Determine the [x, y] coordinate at the center of the cell enclosing the given text.  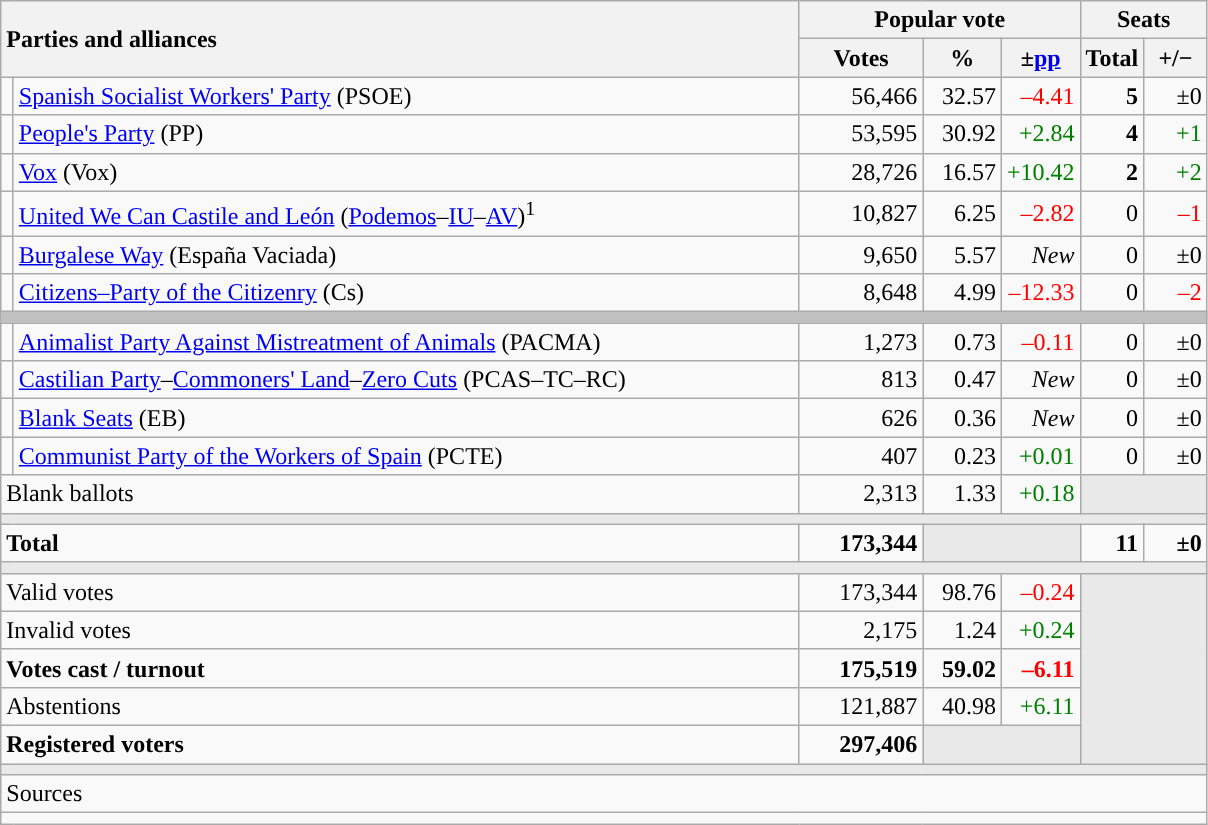
813 [861, 380]
+6.11 [1040, 706]
40.98 [962, 706]
32.57 [962, 96]
Votes cast / turnout [400, 668]
10,827 [861, 214]
Vox (Vox) [406, 172]
626 [861, 418]
±pp [1040, 58]
Communist Party of the Workers of Spain (PCTE) [406, 456]
+1 [1176, 134]
Burgalese Way (España Vaciada) [406, 255]
+0.24 [1040, 630]
Popular vote [940, 20]
0.73 [962, 342]
11 [1112, 543]
Citizens–Party of the Citizenry (Cs) [406, 293]
Castilian Party–Commoners' Land–Zero Cuts (PCAS–TC–RC) [406, 380]
–6.11 [1040, 668]
Seats [1144, 20]
9,650 [861, 255]
53,595 [861, 134]
175,519 [861, 668]
1.24 [962, 630]
Blank Seats (EB) [406, 418]
Parties and alliances [400, 39]
% [962, 58]
98.76 [962, 592]
1,273 [861, 342]
30.92 [962, 134]
297,406 [861, 745]
–0.24 [1040, 592]
+/− [1176, 58]
Abstentions [400, 706]
–0.11 [1040, 342]
0.47 [962, 380]
Sources [604, 794]
2 [1112, 172]
56,466 [861, 96]
16.57 [962, 172]
+0.01 [1040, 456]
Spanish Socialist Workers' Party (PSOE) [406, 96]
+2.84 [1040, 134]
–4.41 [1040, 96]
59.02 [962, 668]
2,175 [861, 630]
+10.42 [1040, 172]
Votes [861, 58]
–2 [1176, 293]
0.36 [962, 418]
8,648 [861, 293]
5 [1112, 96]
0.23 [962, 456]
4.99 [962, 293]
Animalist Party Against Mistreatment of Animals (PACMA) [406, 342]
People's Party (PP) [406, 134]
Registered voters [400, 745]
5.57 [962, 255]
Valid votes [400, 592]
+0.18 [1040, 494]
United We Can Castile and León (Podemos–IU–AV)1 [406, 214]
Blank ballots [400, 494]
4 [1112, 134]
1.33 [962, 494]
121,887 [861, 706]
–12.33 [1040, 293]
–2.82 [1040, 214]
+2 [1176, 172]
6.25 [962, 214]
2,313 [861, 494]
–1 [1176, 214]
Invalid votes [400, 630]
28,726 [861, 172]
407 [861, 456]
